Scan for the cell matching the given text and deliver its [x, y] coordinate at center. 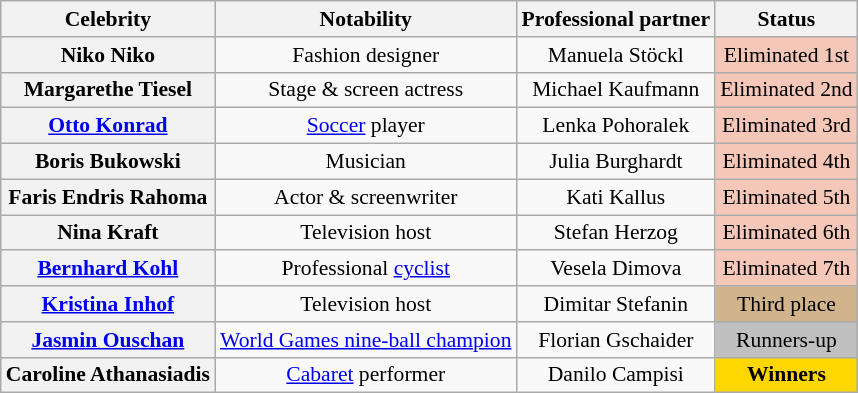
Eliminated 3rd [786, 126]
Musician [366, 162]
Margarethe Tiesel [108, 90]
Vesela Dimova [616, 269]
World Games nine-ball champion [366, 340]
Eliminated 1st [786, 55]
Niko Niko [108, 55]
Professional partner [616, 19]
Third place [786, 304]
Faris Endris Rahoma [108, 197]
Michael Kaufmann [616, 90]
Kristina Inhof [108, 304]
Caroline Athanasiadis [108, 375]
Soccer player [366, 126]
Eliminated 6th [786, 233]
Professional cyclist [366, 269]
Fashion designer [366, 55]
Otto Konrad [108, 126]
Cabaret performer [366, 375]
Julia Burghardt [616, 162]
Stage & screen actress [366, 90]
Eliminated 7th [786, 269]
Bernhard Kohl [108, 269]
Boris Bukowski [108, 162]
Eliminated 2nd [786, 90]
Nina Kraft [108, 233]
Eliminated 4th [786, 162]
Kati Kallus [616, 197]
Eliminated 5th [786, 197]
Dimitar Stefanin [616, 304]
Celebrity [108, 19]
Status [786, 19]
Danilo Campisi [616, 375]
Manuela Stöckl [616, 55]
Runners-up [786, 340]
Actor & screenwriter [366, 197]
Florian Gschaider [616, 340]
Notability [366, 19]
Jasmin Ouschan [108, 340]
Winners [786, 375]
Lenka Pohoralek [616, 126]
Stefan Herzog [616, 233]
